Output the (x, y) coordinate of the center of the cell containing the given text.  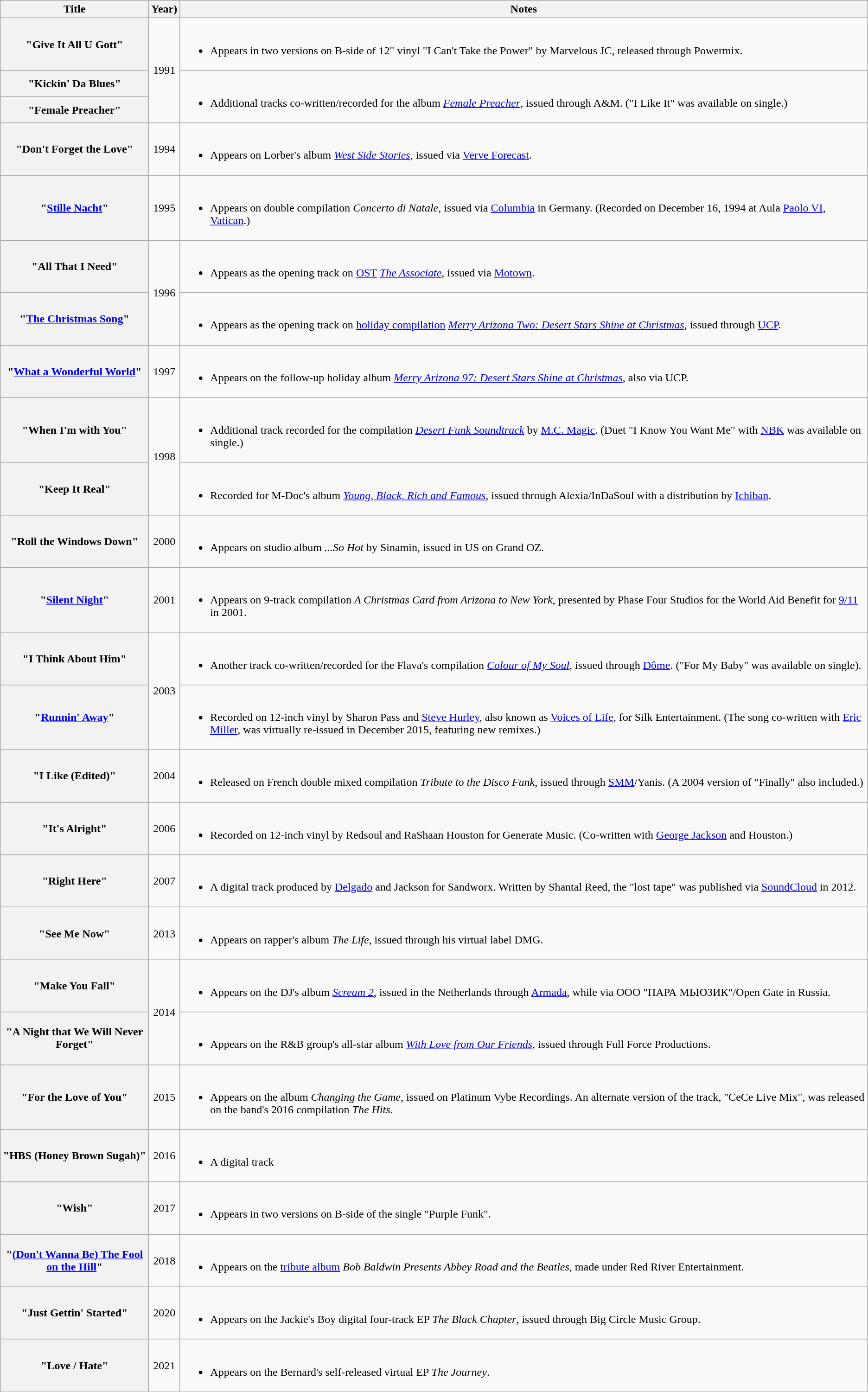
"Wish" (75, 1208)
Appears on the R&B group's all-star album With Love from Our Friends, issued through Full Force Productions. (524, 1038)
2017 (164, 1208)
2018 (164, 1261)
Another track co-written/recorded for the Flava's compilation Colour of My Soul, issued through Dôme. ("For My Baby" was available on single). (524, 659)
A digital track (524, 1156)
"Stille Nacht" (75, 208)
"The Christmas Song" (75, 319)
2000 (164, 541)
"Keep It Real" (75, 489)
1998 (164, 456)
"Female Preacher" (75, 109)
Appears on the follow-up holiday album Merry Arizona 97: Desert Stars Shine at Christmas, also via UCP. (524, 371)
"Roll the Windows Down" (75, 541)
"For the Love of You" (75, 1097)
"Love / Hate" (75, 1366)
2016 (164, 1156)
2001 (164, 600)
2020 (164, 1313)
Appears as the opening track on holiday compilation Merry Arizona Two: Desert Stars Shine at Christmas, issued through UCP. (524, 319)
Appears as the opening track on OST The Associate, issued via Motown. (524, 266)
Notes (524, 9)
"(Don't Wanna Be) The Fool on the Hill" (75, 1261)
A digital track produced by Delgado and Jackson for Sandworx. Written by Shantal Reed, the "lost tape" was published via SoundCloud in 2012. (524, 881)
Title (75, 9)
"A Night that We Will Never Forget" (75, 1038)
Released on French double mixed compilation Tribute to the Disco Funk, issued through SMM/Yanis. (A 2004 version of "Finally" also included.) (524, 776)
"It's Alright" (75, 828)
Appears on the tribute album Bob Baldwin Presents Abbey Road and the Beatles, made under Red River Entertainment. (524, 1261)
2021 (164, 1366)
Appears on studio album ...So Hot by Sinamin, issued in US on Grand OZ. (524, 541)
Appears on Lorber's album West Side Stories, issued via Verve Forecast. (524, 149)
2003 (164, 691)
"What a Wonderful World" (75, 371)
"Don't Forget the Love" (75, 149)
"Kickin' Da Blues" (75, 83)
Additional tracks co-written/recorded for the album Female Preacher, issued through A&M. ("I Like It" was available on single.) (524, 96)
"Give It All U Gott" (75, 45)
"Make You Fall" (75, 986)
2015 (164, 1097)
"Right Here" (75, 881)
Appears in two versions on B-side of the single "Purple Funk". (524, 1208)
"Just Gettin' Started" (75, 1313)
1994 (164, 149)
2004 (164, 776)
"Runnin' Away" (75, 718)
Recorded for M-Doc's album Young, Black, Rich and Famous, issued through Alexia/InDaSoul with a distribution by Ichiban. (524, 489)
1995 (164, 208)
Appears on the Bernard's self-released virtual EP The Journey. (524, 1366)
"Silent Night" (75, 600)
Appears on rapper's album The Life, issued through his virtual label DMG. (524, 933)
Recorded on 12-inch vinyl by Redsoul and RaShaan Houston for Generate Music. (Co-written with George Jackson and Houston.) (524, 828)
Additional track recorded for the compilation Desert Funk Soundtrack by M.C. Magic. (Duet "I Know You Want Me" with NBK was available on single.) (524, 430)
"When I'm with You" (75, 430)
Appears on the DJ's album Scream 2, issued in the Netherlands through Armada, while via ООО "ПАРА МЬЮЗИК"/Open Gate in Russia. (524, 986)
Appears on the Jackie's Boy digital four-track EP The Black Chapter, issued through Big Circle Music Group. (524, 1313)
1996 (164, 293)
"All That I Need" (75, 266)
2006 (164, 828)
"HBS (Honey Brown Sugah)" (75, 1156)
Appears on double compilation Concerto di Natale, issued via Columbia in Germany. (Recorded on December 16, 1994 at Aula Paolo VI, Vatican.) (524, 208)
2007 (164, 881)
Year) (164, 9)
"I Think About Him" (75, 659)
"I Like (Edited)" (75, 776)
1997 (164, 371)
2013 (164, 933)
"See Me Now" (75, 933)
Appears in two versions on B-side of 12" vinyl "I Can't Take the Power" by Marvelous JC, released through Powermix. (524, 45)
1991 (164, 71)
Appears on 9-track compilation A Christmas Card from Arizona to New York, presented by Phase Four Studios for the World Aid Benefit for 9/11 in 2001. (524, 600)
2014 (164, 1012)
